Find where the given text appears and provide that cell's center as [X, Y] coordinate. 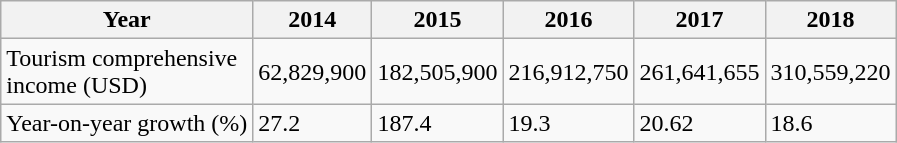
310,559,220 [830, 72]
187.4 [438, 123]
261,641,655 [700, 72]
20.62 [700, 123]
Tourism comprehensiveincome (USD) [127, 72]
2015 [438, 20]
2016 [568, 20]
216,912,750 [568, 72]
Year [127, 20]
2018 [830, 20]
62,829,900 [312, 72]
19.3 [568, 123]
27.2 [312, 123]
2014 [312, 20]
182,505,900 [438, 72]
18.6 [830, 123]
2017 [700, 20]
Year-on-year growth (%) [127, 123]
